Capture the cell that displays the provided text and extract its (x, y) central coordinate. 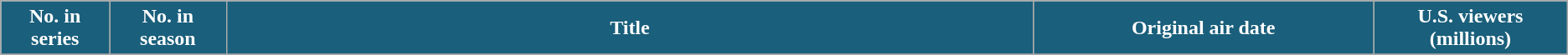
Original air date (1204, 28)
Title (630, 28)
U.S. viewers(millions) (1471, 28)
No. inseries (55, 28)
No. inseason (168, 28)
